Return (x, y) of the center of cell containing provided text 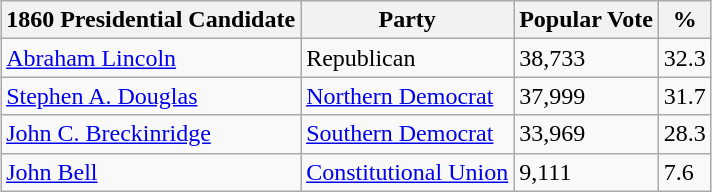
John Bell (151, 172)
Abraham Lincoln (151, 58)
32.3 (684, 58)
9,111 (586, 172)
7.6 (684, 172)
38,733 (586, 58)
Popular Vote (586, 20)
37,999 (586, 96)
Southern Democrat (408, 134)
1860 Presidential Candidate (151, 20)
Republican (408, 58)
Party (408, 20)
Northern Democrat (408, 96)
John C. Breckinridge (151, 134)
% (684, 20)
Constitutional Union (408, 172)
Stephen A. Douglas (151, 96)
31.7 (684, 96)
33,969 (586, 134)
28.3 (684, 134)
